Find where the given text appears and provide that cell's center as [x, y] coordinate. 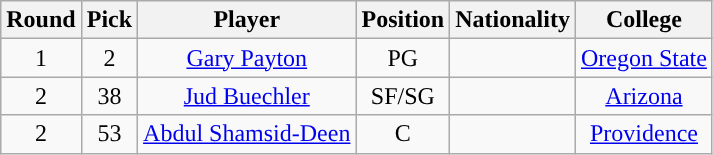
C [403, 134]
Round [41, 20]
Oregon State [644, 58]
Jud Buechler [247, 96]
Player [247, 20]
SF/SG [403, 96]
53 [109, 134]
Abdul Shamsid-Deen [247, 134]
Providence [644, 134]
Nationality [513, 20]
Pick [109, 20]
Position [403, 20]
38 [109, 96]
College [644, 20]
Gary Payton [247, 58]
PG [403, 58]
Arizona [644, 96]
1 [41, 58]
